Output the [X, Y] coordinate of the center of the cell containing the given text.  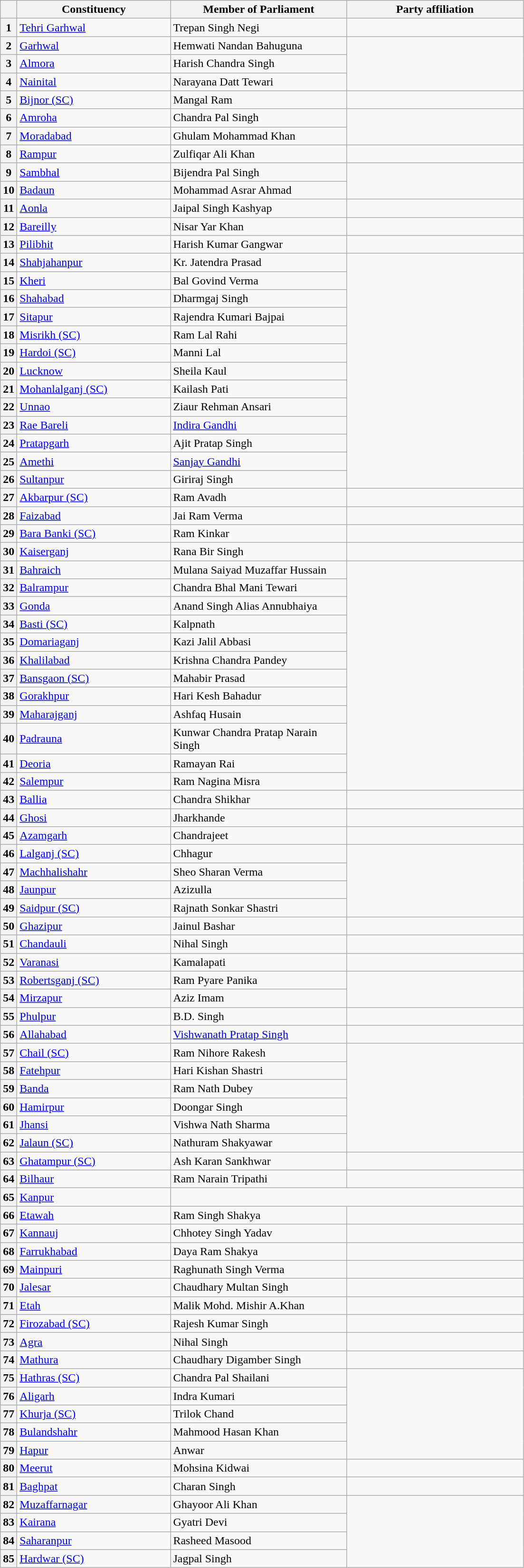
Salempur [94, 781]
Ram Nihore Rakesh [258, 1052]
Ram Nagina Misra [258, 781]
28 [9, 515]
Sambhal [94, 172]
Hemwati Nandan Bahuguna [258, 46]
Bal Govind Verma [258, 281]
Robertsganj (SC) [94, 980]
45 [9, 836]
Hari Kesh Bahadur [258, 696]
Ghayoor Ali Khan [258, 1504]
Bilhaur [94, 1179]
Hamirpur [94, 1107]
5 [9, 100]
Ghosi [94, 817]
Indra Kumari [258, 1396]
43 [9, 799]
Banda [94, 1088]
65 [9, 1197]
Kaiserganj [94, 552]
52 [9, 962]
Ghulam Mohammad Khan [258, 136]
Charan Singh [258, 1486]
Mainpuri [94, 1269]
Rampur [94, 154]
Ram Narain Tripathi [258, 1179]
Machhalishahr [94, 872]
60 [9, 1107]
3 [9, 64]
Jhansi [94, 1125]
Meerut [94, 1468]
Etah [94, 1305]
69 [9, 1269]
Mohsina Kidwai [258, 1468]
Jalesar [94, 1287]
Ziaur Rehman Ansari [258, 407]
Trilok Chand [258, 1414]
Azamgarh [94, 836]
Zulfiqar Ali Khan [258, 154]
47 [9, 872]
Nainital [94, 82]
Ballia [94, 799]
Chandauli [94, 944]
31 [9, 570]
Constituency [94, 9]
75 [9, 1378]
25 [9, 461]
Pilibhit [94, 245]
Faizabad [94, 515]
51 [9, 944]
57 [9, 1052]
Jaipal Singh Kashyap [258, 208]
Hapur [94, 1450]
Trepan Singh Negi [258, 28]
4 [9, 82]
56 [9, 1034]
13 [9, 245]
Narayana Datt Tewari [258, 82]
Dharmgaj Singh [258, 299]
Chail (SC) [94, 1052]
17 [9, 317]
Rajendra Kumari Bajpai [258, 317]
Bijnor (SC) [94, 100]
Baghpat [94, 1486]
Ghatampur (SC) [94, 1161]
Anwar [258, 1450]
Fatehpur [94, 1070]
Farrukhabad [94, 1251]
Raghunath Singh Verma [258, 1269]
Party affiliation [435, 9]
Harish Chandra Singh [258, 64]
Ram Singh Shakya [258, 1215]
Shahjahanpur [94, 263]
Vishwanath Pratap Singh [258, 1034]
Aligarh [94, 1396]
Phulpur [94, 1016]
Jai Ram Verma [258, 515]
Pratapgarh [94, 443]
78 [9, 1432]
38 [9, 696]
61 [9, 1125]
Moradabad [94, 136]
21 [9, 389]
Harish Kumar Gangwar [258, 245]
Kannauj [94, 1233]
Saharanpur [94, 1540]
Hari Kishan Shastri [258, 1070]
Rajesh Kumar Singh [258, 1323]
83 [9, 1522]
Krishna Chandra Pandey [258, 660]
Sheila Kaul [258, 371]
Azizulla [258, 890]
53 [9, 980]
Rae Bareli [94, 425]
11 [9, 208]
Chandrajeet [258, 836]
Aziz Imam [258, 998]
Kamalapati [258, 962]
Mirzapur [94, 998]
79 [9, 1450]
Mulana Saiyad Muzaffar Hussain [258, 570]
49 [9, 908]
Jharkhande [258, 817]
64 [9, 1179]
24 [9, 443]
Shahabad [94, 299]
1 [9, 28]
Chhotey Singh Yadav [258, 1233]
Nisar Yar Khan [258, 227]
Hathras (SC) [94, 1378]
Gyatri Devi [258, 1522]
59 [9, 1088]
Jagpal Singh [258, 1559]
Bijendra Pal Singh [258, 172]
71 [9, 1305]
12 [9, 227]
Kr. Jatendra Prasad [258, 263]
9 [9, 172]
Ram Nath Dubey [258, 1088]
50 [9, 926]
33 [9, 606]
Giriraj Singh [258, 479]
Allahabad [94, 1034]
Bahraich [94, 570]
Jalaun (SC) [94, 1143]
Bulandshahr [94, 1432]
Bara Banki (SC) [94, 534]
63 [9, 1161]
Mahmood Hasan Khan [258, 1432]
Basti (SC) [94, 624]
19 [9, 353]
Amroha [94, 118]
Kairana [94, 1522]
62 [9, 1143]
Maharajganj [94, 714]
15 [9, 281]
85 [9, 1559]
Hardwar (SC) [94, 1559]
Lalganj (SC) [94, 854]
Ash Karan Sankhwar [258, 1161]
Vishwa Nath Sharma [258, 1125]
35 [9, 642]
32 [9, 588]
68 [9, 1251]
Akbarpur (SC) [94, 497]
Badaun [94, 190]
Unnao [94, 407]
Padrauna [94, 739]
Chandra Pal Shailani [258, 1378]
Aonla [94, 208]
Jaunpur [94, 890]
Sanjay Gandhi [258, 461]
Daya Ram Shakya [258, 1251]
82 [9, 1504]
70 [9, 1287]
Rajnath Sonkar Shastri [258, 908]
48 [9, 890]
Jainul Bashar [258, 926]
Ashfaq Husain [258, 714]
41 [9, 763]
Chandra Bhal Mani Tewari [258, 588]
Kazi Jalil Abbasi [258, 642]
Ram Pyare Panika [258, 980]
36 [9, 660]
Kailash Pati [258, 389]
Rasheed Masood [258, 1540]
14 [9, 263]
Anand Singh Alias Annubhaiya [258, 606]
Gorakhpur [94, 696]
Mohammad Asrar Ahmad [258, 190]
7 [9, 136]
Ram Kinkar [258, 534]
Saidpur (SC) [94, 908]
42 [9, 781]
Chandra Shikhar [258, 799]
Khalilabad [94, 660]
Mangal Ram [258, 100]
29 [9, 534]
77 [9, 1414]
10 [9, 190]
16 [9, 299]
Lucknow [94, 371]
Domariaganj [94, 642]
27 [9, 497]
Deoria [94, 763]
30 [9, 552]
Firozabad (SC) [94, 1323]
Kheri [94, 281]
Chhagur [258, 854]
18 [9, 335]
Agra [94, 1341]
Sitapur [94, 317]
39 [9, 714]
Bareilly [94, 227]
B.D. Singh [258, 1016]
8 [9, 154]
44 [9, 817]
Khurja (SC) [94, 1414]
Rana Bir Singh [258, 552]
40 [9, 739]
6 [9, 118]
54 [9, 998]
58 [9, 1070]
2 [9, 46]
Ramayan Rai [258, 763]
46 [9, 854]
Almora [94, 64]
Varanasi [94, 962]
Sheo Sharan Verma [258, 872]
37 [9, 678]
Balrampur [94, 588]
Kunwar Chandra Pratap Narain Singh [258, 739]
Malik Mohd. Mishir A.Khan [258, 1305]
Muzaffarnagar [94, 1504]
Ajit Pratap Singh [258, 443]
20 [9, 371]
26 [9, 479]
Indira Gandhi [258, 425]
74 [9, 1360]
66 [9, 1215]
23 [9, 425]
Manni Lal [258, 353]
Chaudhary Digamber Singh [258, 1360]
55 [9, 1016]
Gonda [94, 606]
Amethi [94, 461]
Kalpnath [258, 624]
Mathura [94, 1360]
67 [9, 1233]
Doongar Singh [258, 1107]
Chandra Pal Singh [258, 118]
76 [9, 1396]
81 [9, 1486]
Mahabir Prasad [258, 678]
Etawah [94, 1215]
Garhwal [94, 46]
34 [9, 624]
Ram Lal Rahi [258, 335]
Hardoi (SC) [94, 353]
Tehri Garhwal [94, 28]
Ram Avadh [258, 497]
84 [9, 1540]
Misrikh (SC) [94, 335]
22 [9, 407]
Nathuram Shakyawar [258, 1143]
Kanpur [94, 1197]
Member of Parliament [258, 9]
Ghazipur [94, 926]
Chaudhary Multan Singh [258, 1287]
73 [9, 1341]
72 [9, 1323]
Sultanpur [94, 479]
80 [9, 1468]
Bansgaon (SC) [94, 678]
Mohanlalganj (SC) [94, 389]
